Return (x, y) of the center of cell containing provided text 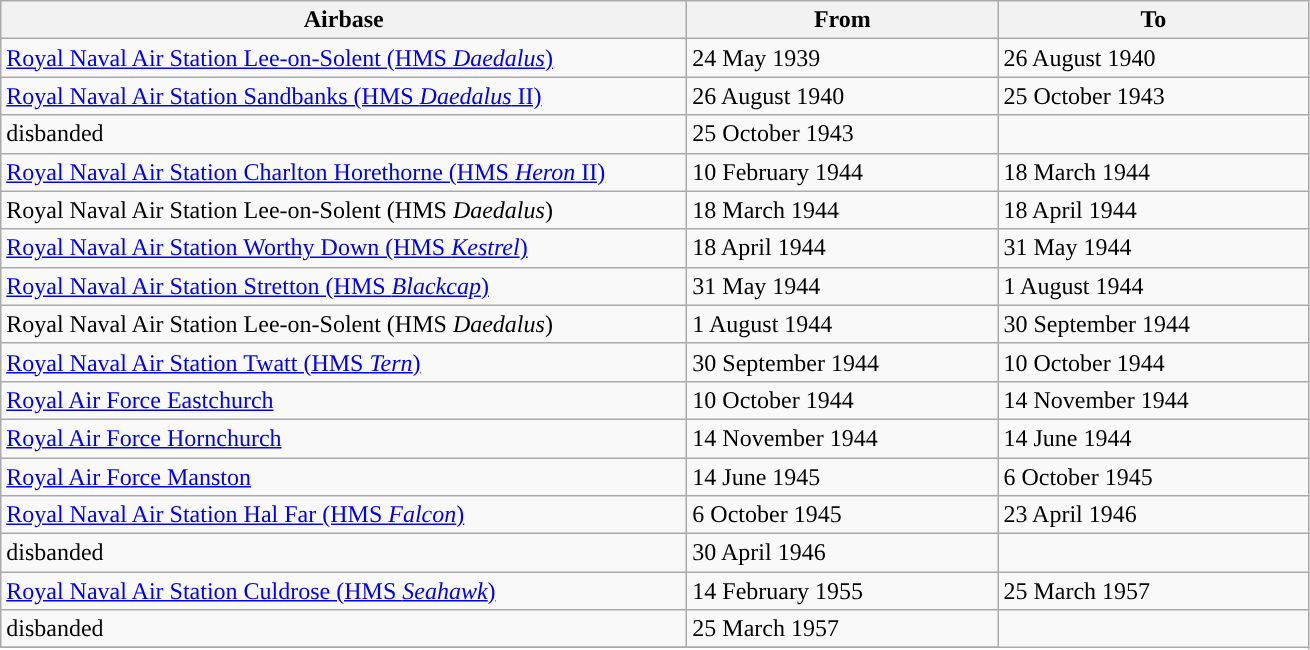
Royal Naval Air Station Charlton Horethorne (HMS Heron II) (344, 172)
Airbase (344, 20)
14 June 1944 (1154, 438)
14 June 1945 (842, 477)
Royal Naval Air Station Stretton (HMS Blackcap) (344, 286)
Royal Naval Air Station Twatt (HMS Tern) (344, 362)
14 February 1955 (842, 591)
Royal Air Force Hornchurch (344, 438)
To (1154, 20)
Royal Naval Air Station Worthy Down (HMS Kestrel) (344, 248)
Royal Naval Air Station Hal Far (HMS Falcon) (344, 515)
Royal Naval Air Station Sandbanks (HMS Daedalus II) (344, 96)
23 April 1946 (1154, 515)
24 May 1939 (842, 58)
Royal Air Force Eastchurch (344, 400)
10 February 1944 (842, 172)
From (842, 20)
30 April 1946 (842, 553)
Royal Naval Air Station Culdrose (HMS Seahawk) (344, 591)
Royal Air Force Manston (344, 477)
